Detect which cell encompasses the target text, then output its [X, Y] center coordinate. 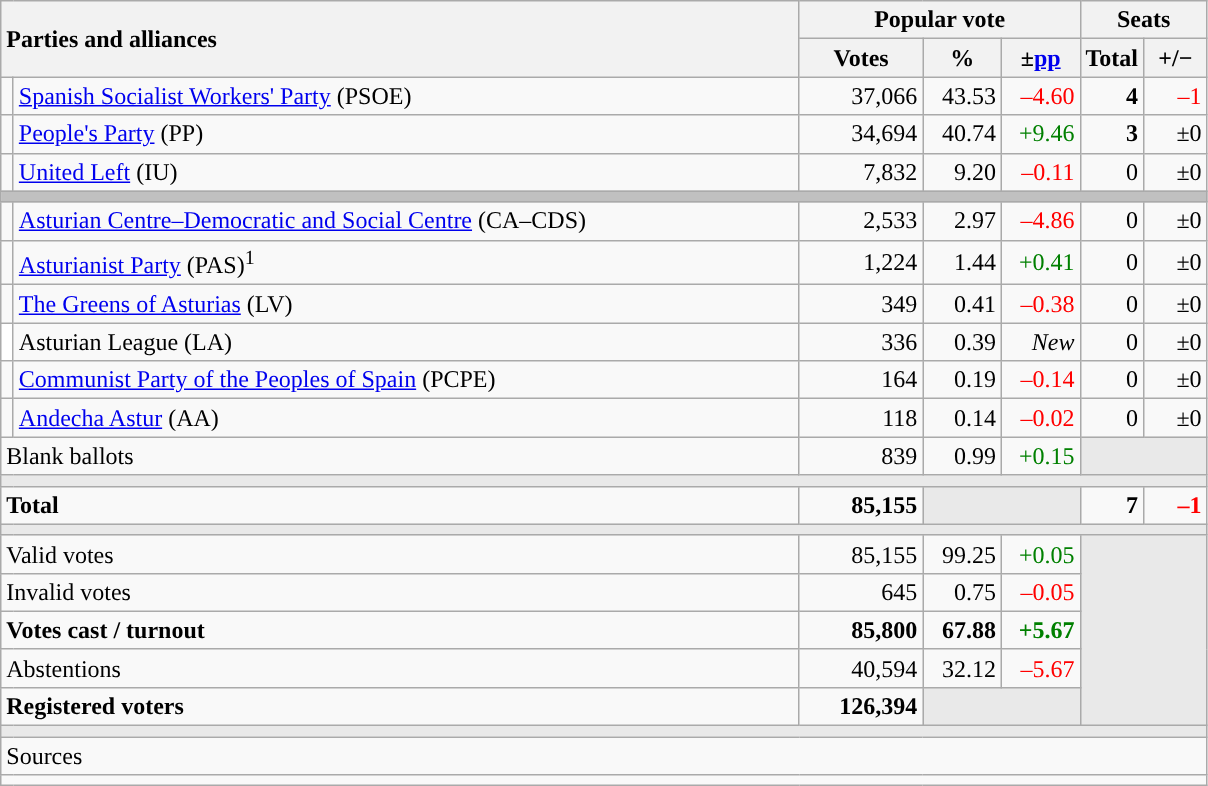
Andecha Astur (AA) [406, 418]
40.74 [962, 134]
Asturian League (LA) [406, 342]
32.12 [962, 668]
1,224 [861, 262]
United Left (IU) [406, 172]
645 [861, 592]
–5.67 [1040, 668]
–0.38 [1040, 304]
The Greens of Asturias (LV) [406, 304]
% [962, 58]
Communist Party of the Peoples of Spain (PCPE) [406, 380]
9.20 [962, 172]
+5.67 [1040, 630]
40,594 [861, 668]
Valid votes [400, 554]
7,832 [861, 172]
–0.02 [1040, 418]
839 [861, 456]
4 [1112, 96]
349 [861, 304]
0.19 [962, 380]
Asturian Centre–Democratic and Social Centre (CA–CDS) [406, 221]
People's Party (PP) [406, 134]
85,800 [861, 630]
118 [861, 418]
+0.41 [1040, 262]
126,394 [861, 706]
–4.60 [1040, 96]
3 [1112, 134]
Parties and alliances [400, 39]
Abstentions [400, 668]
Invalid votes [400, 592]
Votes cast / turnout [400, 630]
0.99 [962, 456]
2.97 [962, 221]
43.53 [962, 96]
34,694 [861, 134]
Seats [1144, 20]
0.14 [962, 418]
0.39 [962, 342]
99.25 [962, 554]
Popular vote [940, 20]
Blank ballots [400, 456]
+9.46 [1040, 134]
0.75 [962, 592]
–0.05 [1040, 592]
Asturianist Party (PAS)1 [406, 262]
New [1040, 342]
Sources [604, 756]
+0.05 [1040, 554]
67.88 [962, 630]
Registered voters [400, 706]
+/− [1176, 58]
–0.14 [1040, 380]
164 [861, 380]
Votes [861, 58]
1.44 [962, 262]
336 [861, 342]
37,066 [861, 96]
0.41 [962, 304]
–0.11 [1040, 172]
+0.15 [1040, 456]
±pp [1040, 58]
Spanish Socialist Workers' Party (PSOE) [406, 96]
2,533 [861, 221]
–4.86 [1040, 221]
7 [1112, 505]
